Scan for the cell matching the given text and deliver its [X, Y] coordinate at center. 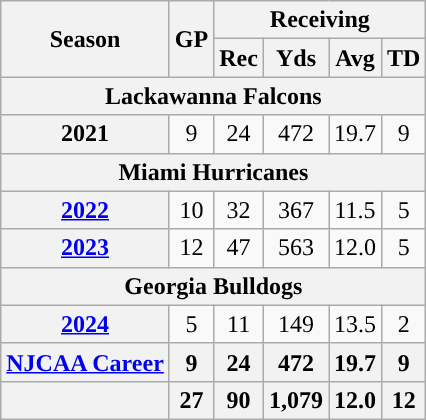
11 [239, 324]
Avg [354, 58]
2023 [86, 248]
2 [404, 324]
1,079 [296, 400]
47 [239, 248]
367 [296, 210]
13.5 [354, 324]
TD [404, 58]
Miami Hurricanes [214, 172]
2022 [86, 210]
Lackawanna Falcons [214, 96]
Receiving [320, 20]
32 [239, 210]
Season [86, 39]
Yds [296, 58]
10 [191, 210]
149 [296, 324]
563 [296, 248]
11.5 [354, 210]
NJCAA Career [86, 362]
2021 [86, 134]
90 [239, 400]
27 [191, 400]
Rec [239, 58]
2024 [86, 324]
Georgia Bulldogs [214, 286]
GP [191, 39]
